From the cell containing the given text, extract its center point as (x, y) coordinate. 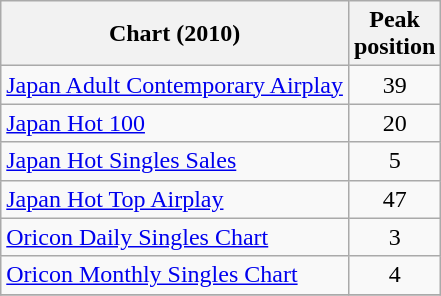
Japan Hot 100 (175, 123)
Chart (2010) (175, 34)
Oricon Daily Singles Chart (175, 237)
Peakposition (394, 34)
5 (394, 161)
Japan Hot Singles Sales (175, 161)
20 (394, 123)
4 (394, 275)
3 (394, 237)
47 (394, 199)
Japan Hot Top Airplay (175, 199)
Japan Adult Contemporary Airplay (175, 85)
39 (394, 85)
Oricon Monthly Singles Chart (175, 275)
